Search for the cell housing the specified text and yield its (x, y) center coordinate. 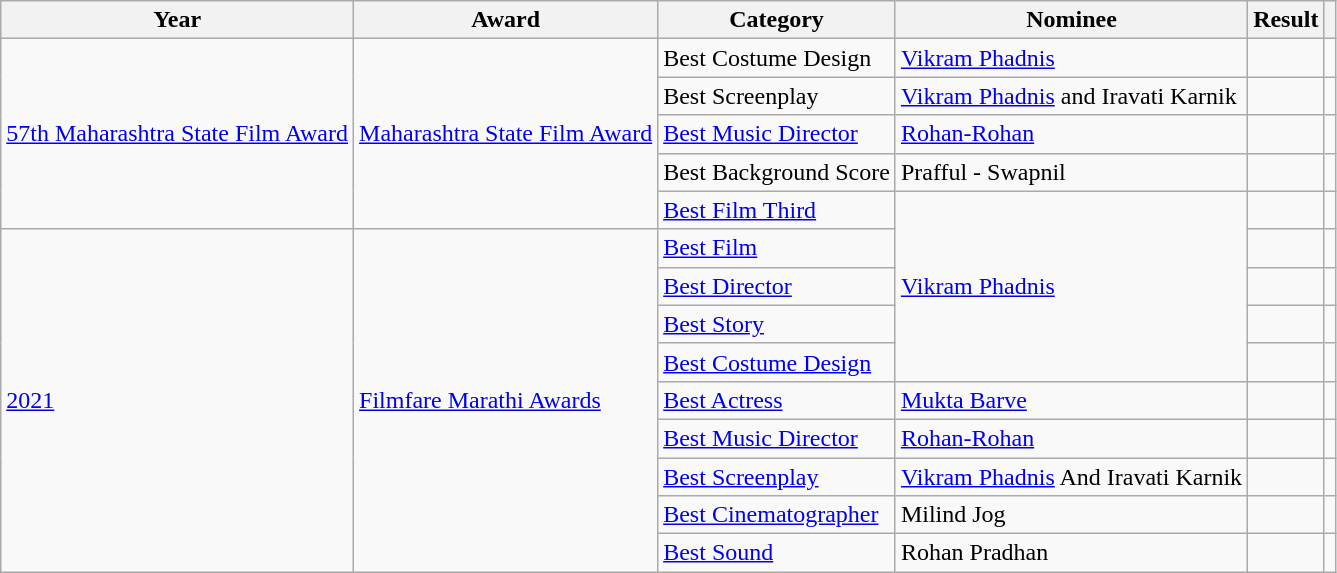
Award (506, 20)
Rohan Pradhan (1071, 553)
Maharashtra State Film Award (506, 134)
Best Background Score (777, 172)
Best Film (777, 248)
Best Film Third (777, 210)
Filmfare Marathi Awards (506, 400)
Vikram Phadnis And Iravati Karnik (1071, 477)
Best Cinematographer (777, 515)
Prafful - Swapnil (1071, 172)
Mukta Barve (1071, 400)
2021 (178, 400)
Milind Jog (1071, 515)
Year (178, 20)
Category (777, 20)
Best Story (777, 324)
57th Maharashtra State Film Award (178, 134)
Best Actress (777, 400)
Vikram Phadnis and Iravati Karnik (1071, 96)
Result (1286, 20)
Nominee (1071, 20)
Best Director (777, 286)
Best Sound (777, 553)
